Determine the (x, y) coordinate at the center of the cell enclosing the given text.  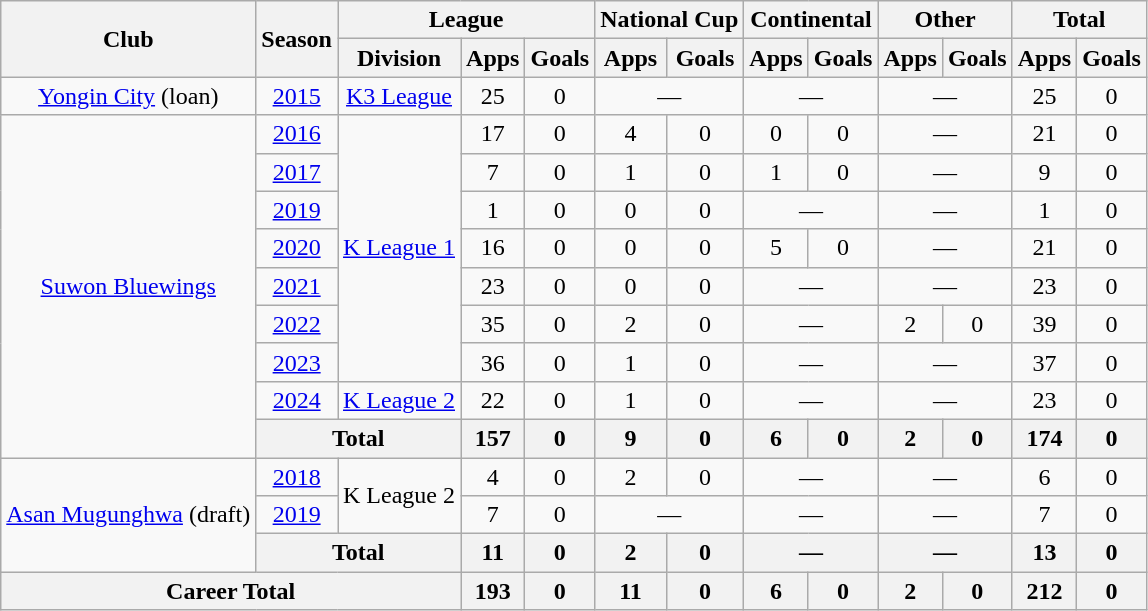
Asan Mugunghwa (draft) (128, 515)
2021 (297, 286)
193 (493, 591)
2015 (297, 96)
Yongin City (loan) (128, 96)
157 (493, 438)
174 (1044, 438)
Suwon Bluewings (128, 286)
League (466, 20)
2017 (297, 172)
K3 League (400, 96)
Club (128, 39)
Career Total (231, 591)
35 (493, 324)
16 (493, 248)
2022 (297, 324)
212 (1044, 591)
Other (945, 20)
K League 1 (400, 248)
National Cup (670, 20)
17 (493, 134)
2023 (297, 362)
Continental (811, 20)
22 (493, 400)
13 (1044, 553)
36 (493, 362)
Division (400, 58)
37 (1044, 362)
2024 (297, 400)
2018 (297, 477)
39 (1044, 324)
2016 (297, 134)
5 (776, 248)
2020 (297, 248)
Season (297, 39)
